Find where the given text appears and provide that cell's center as (x, y) coordinate. 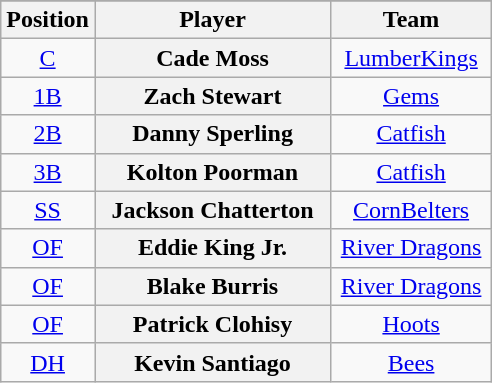
Team (412, 20)
Cade Moss (212, 58)
Jackson Chatterton (212, 210)
Kolton Poorman (212, 172)
3B (48, 172)
CornBelters (412, 210)
Zach Stewart (212, 96)
Kevin Santiago (212, 362)
DH (48, 362)
Danny Sperling (212, 134)
Player (212, 20)
1B (48, 96)
Gems (412, 96)
LumberKings (412, 58)
SS (48, 210)
Bees (412, 362)
2B (48, 134)
Blake Burris (212, 286)
Hoots (412, 324)
Patrick Clohisy (212, 324)
C (48, 58)
Position (48, 20)
Eddie King Jr. (212, 248)
